Detect which cell encompasses the target text, then output its (X, Y) center coordinate. 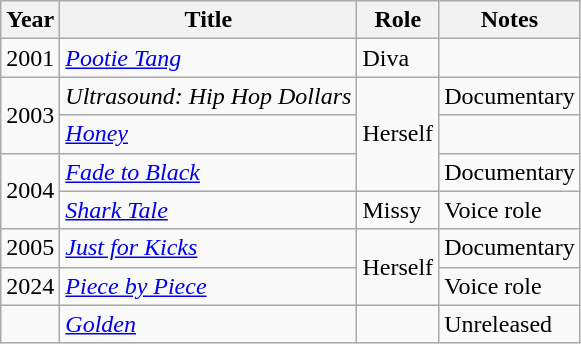
Year (30, 20)
2004 (30, 191)
Golden (208, 324)
Honey (208, 134)
Shark Tale (208, 210)
Unreleased (510, 324)
2005 (30, 248)
2024 (30, 286)
Fade to Black (208, 172)
Missy (398, 210)
Title (208, 20)
2001 (30, 58)
Role (398, 20)
Notes (510, 20)
Piece by Piece (208, 286)
Pootie Tang (208, 58)
Just for Kicks (208, 248)
Diva (398, 58)
Ultrasound: Hip Hop Dollars (208, 96)
2003 (30, 115)
